Output the [X, Y] coordinate of the center of the cell containing the given text.  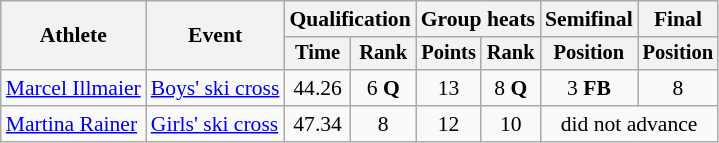
Event [216, 36]
10 [510, 124]
Athlete [74, 36]
Martina Rainer [74, 124]
47.34 [317, 124]
8 Q [510, 88]
Girls' ski cross [216, 124]
Marcel Illmaier [74, 88]
Boys' ski cross [216, 88]
13 [449, 88]
did not advance [629, 124]
Points [449, 54]
Group heats [478, 19]
3 FB [589, 88]
44.26 [317, 88]
12 [449, 124]
6 Q [384, 88]
Final [678, 19]
Semifinal [589, 19]
Qualification [350, 19]
Time [317, 54]
